Output the (X, Y) coordinate of the center of the cell containing the given text.  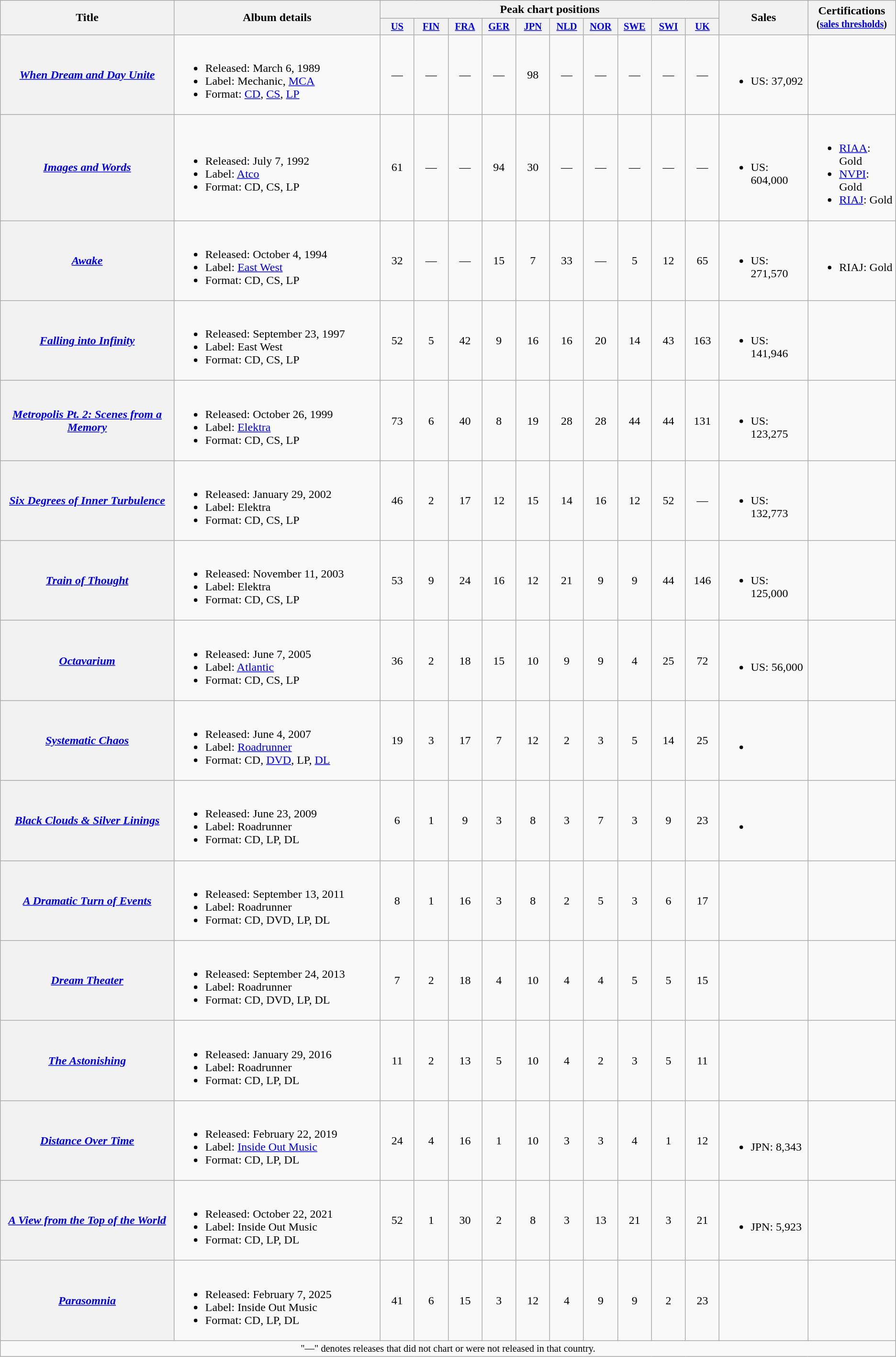
Album details (277, 18)
Released: October 26, 1999Label: ElektraFormat: CD, CS, LP (277, 420)
US: 141,946 (764, 341)
94 (499, 168)
US (397, 27)
UK (703, 27)
Released: July 7, 1992Label: AtcoFormat: CD, CS, LP (277, 168)
42 (465, 341)
US: 125,000 (764, 580)
US: 604,000 (764, 168)
43 (668, 341)
JPN: 8,343 (764, 1141)
Released: October 4, 1994Label: East WestFormat: CD, CS, LP (277, 260)
NOR (600, 27)
Certifications(sales thresholds) (852, 18)
Dream Theater (87, 981)
Title (87, 18)
When Dream and Day Unite (87, 75)
Parasomnia (87, 1300)
GER (499, 27)
41 (397, 1300)
131 (703, 420)
Octavarium (87, 661)
US: 56,000 (764, 661)
Released: January 29, 2002Label: ElektraFormat: CD, CS, LP (277, 501)
FIN (431, 27)
US: 132,773 (764, 501)
US: 271,570 (764, 260)
Released: June 7, 2005Label: AtlanticFormat: CD, CS, LP (277, 661)
32 (397, 260)
Sales (764, 18)
Released: June 23, 2009Label: RoadrunnerFormat: CD, LP, DL (277, 821)
Released: November 11, 2003Label: ElektraFormat: CD, CS, LP (277, 580)
98 (533, 75)
Images and Words (87, 168)
US: 123,275 (764, 420)
NLD (567, 27)
Six Degrees of Inner Turbulence (87, 501)
65 (703, 260)
Released: September 23, 1997Label: East WestFormat: CD, CS, LP (277, 341)
US: 37,092 (764, 75)
36 (397, 661)
Falling into Infinity (87, 341)
Train of Thought (87, 580)
61 (397, 168)
Awake (87, 260)
RIAA: GoldNVPI: GoldRIAJ: Gold (852, 168)
Released: January 29, 2016Label: RoadrunnerFormat: CD, LP, DL (277, 1060)
20 (600, 341)
"—" denotes releases that did not chart or were not released in that country. (448, 1348)
53 (397, 580)
Released: September 24, 2013Label: RoadrunnerFormat: CD, DVD, LP, DL (277, 981)
JPN (533, 27)
The Astonishing (87, 1060)
Released: February 22, 2019Label: Inside Out MusicFormat: CD, LP, DL (277, 1141)
72 (703, 661)
FRA (465, 27)
163 (703, 341)
RIAJ: Gold (852, 260)
SWI (668, 27)
A Dramatic Turn of Events (87, 900)
Systematic Chaos (87, 740)
46 (397, 501)
Distance Over Time (87, 1141)
40 (465, 420)
73 (397, 420)
Released: September 13, 2011Label: RoadrunnerFormat: CD, DVD, LP, DL (277, 900)
Released: March 6, 1989Label: Mechanic, MCAFormat: CD, CS, LP (277, 75)
SWE (635, 27)
JPN: 5,923 (764, 1220)
Released: October 22, 2021Label: Inside Out MusicFormat: CD, LP, DL (277, 1220)
A View from the Top of the World (87, 1220)
Peak chart positions (549, 10)
146 (703, 580)
Released: February 7, 2025Label: Inside Out MusicFormat: CD, LP, DL (277, 1300)
Released: June 4, 2007Label: RoadrunnerFormat: CD, DVD, LP, DL (277, 740)
Black Clouds & Silver Linings (87, 821)
33 (567, 260)
Metropolis Pt. 2: Scenes from a Memory (87, 420)
